Capture the cell that displays the provided text and extract its [x, y] central coordinate. 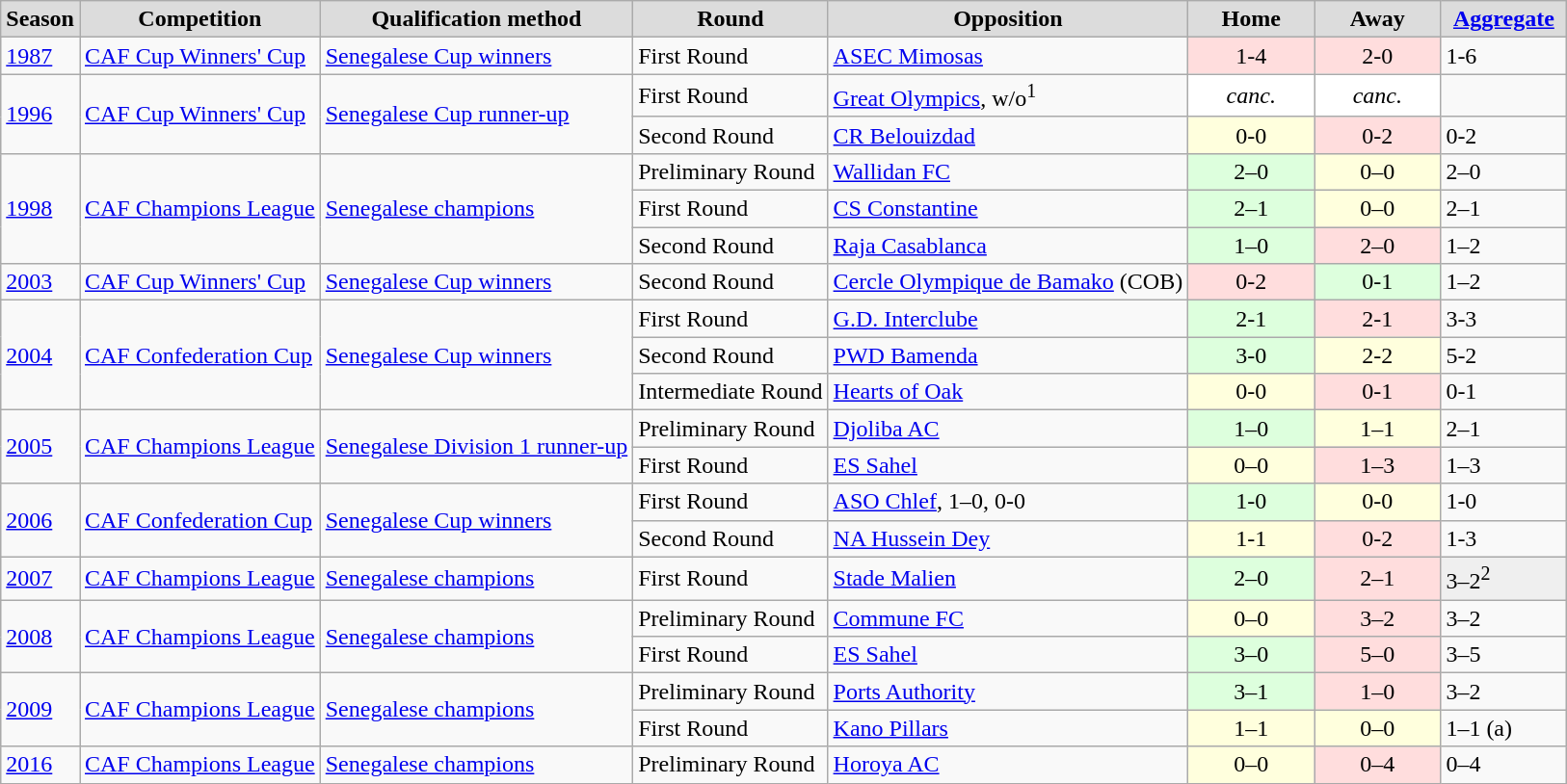
2006 [40, 520]
1996 [40, 114]
1-1 [1251, 538]
G.D. Interclube [1008, 319]
1-3 [1503, 538]
Competition [199, 19]
2008 [40, 637]
Ports Authority [1008, 692]
3–0 [1251, 655]
ASO Chlef, 1–0, 0-0 [1008, 502]
ASEC Mimosas [1008, 56]
Senegalese Division 1 runner-up [476, 447]
Away [1378, 19]
Great Olympics, w/o1 [1008, 96]
3–22 [1503, 578]
2003 [40, 282]
Kano Pillars [1008, 728]
Wallidan FC [1008, 171]
5-2 [1503, 355]
Round [730, 19]
Stade Malien [1008, 578]
2-0 [1378, 56]
Aggregate [1503, 19]
Intermediate Round [730, 392]
Horoya AC [1008, 765]
2-2 [1378, 355]
2005 [40, 447]
1998 [40, 208]
2009 [40, 710]
Senegalese Cup runner-up [476, 114]
NA Hussein Dey [1008, 538]
1–1 (a) [1503, 728]
Raja Casablanca [1008, 246]
1-6 [1503, 56]
3-0 [1251, 355]
Opposition [1008, 19]
CR Belouizdad [1008, 135]
Hearts of Oak [1008, 392]
2004 [40, 355]
Home [1251, 19]
3-3 [1503, 319]
2016 [40, 765]
1987 [40, 56]
Season [40, 19]
Cercle Olympique de Bamako (COB) [1008, 282]
1-4 [1251, 56]
Qualification method [476, 19]
Djoliba AC [1008, 429]
3–1 [1251, 692]
5–0 [1378, 655]
3–5 [1503, 655]
CS Constantine [1008, 209]
Commune FC [1008, 618]
PWD Bamenda [1008, 355]
2007 [40, 578]
